Return the (x, y) coordinate for the center point of the cell that contains the specified text.  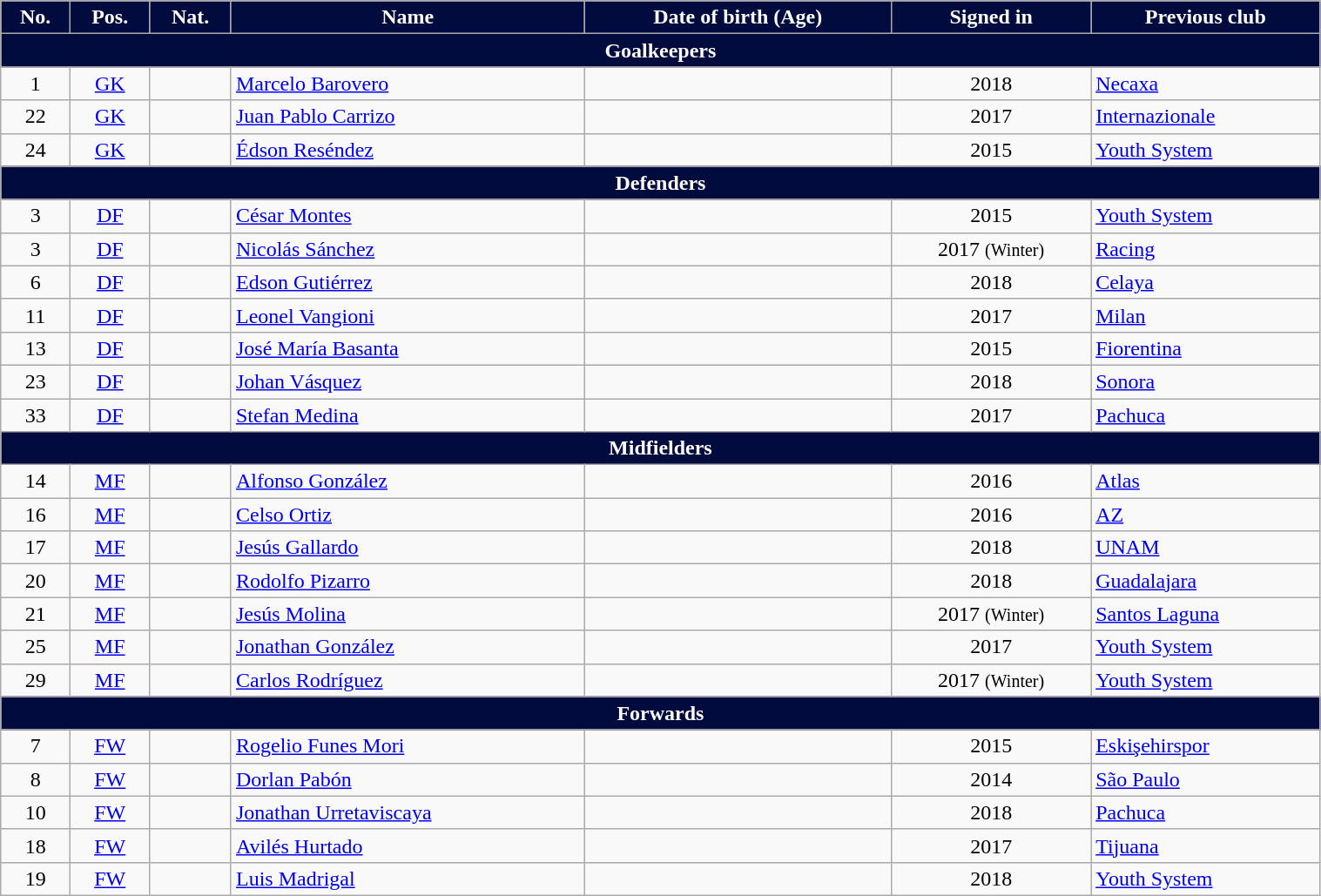
Marcelo Barovero (408, 84)
20 (36, 581)
7 (36, 746)
Santos Laguna (1205, 614)
Signed in (991, 17)
Previous club (1205, 17)
Defenders (660, 183)
18 (36, 845)
Luis Madrigal (408, 879)
Internazionale (1205, 117)
Sonora (1205, 381)
Jonathan González (408, 647)
25 (36, 647)
Jonathan Urretaviscaya (408, 812)
16 (36, 515)
Guadalajara (1205, 581)
8 (36, 779)
Milan (1205, 315)
Forwards (660, 713)
Avilés Hurtado (408, 845)
24 (36, 150)
Eskişehirspor (1205, 746)
Johan Vásquez (408, 381)
Tijuana (1205, 845)
UNAM (1205, 548)
Midfielders (660, 448)
19 (36, 879)
Leonel Vangioni (408, 315)
César Montes (408, 216)
2014 (991, 779)
Racing (1205, 249)
Celso Ortiz (408, 515)
São Paulo (1205, 779)
Édson Reséndez (408, 150)
Rodolfo Pizarro (408, 581)
Date of birth (Age) (738, 17)
Juan Pablo Carrizo (408, 117)
13 (36, 348)
Atlas (1205, 482)
21 (36, 614)
Jesús Gallardo (408, 548)
Name (408, 17)
Dorlan Pabón (408, 779)
23 (36, 381)
No. (36, 17)
1 (36, 84)
17 (36, 548)
33 (36, 415)
14 (36, 482)
11 (36, 315)
Necaxa (1205, 84)
Rogelio Funes Mori (408, 746)
Fiorentina (1205, 348)
Edson Gutiérrez (408, 282)
Nat. (191, 17)
Carlos Rodríguez (408, 680)
Goalkeepers (660, 51)
José María Basanta (408, 348)
22 (36, 117)
29 (36, 680)
Nicolás Sánchez (408, 249)
Pos. (110, 17)
Celaya (1205, 282)
Jesús Molina (408, 614)
Stefan Medina (408, 415)
10 (36, 812)
AZ (1205, 515)
6 (36, 282)
Alfonso González (408, 482)
